Return the [X, Y] coordinate for the center point of the cell that contains the specified text.  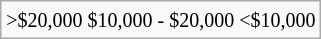
>$20,000 $10,000 - $20,000 <$10,000 [161, 20]
